Output the [x, y] coordinate of the center of the cell containing the given text.  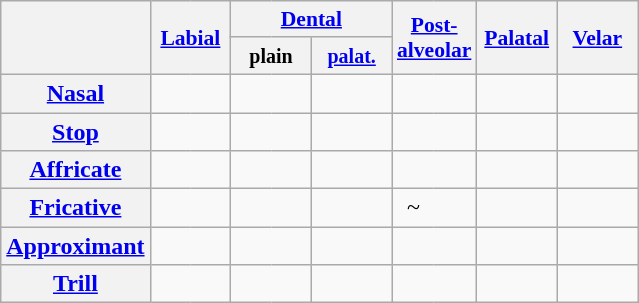
Dental [312, 19]
Nasal [76, 93]
Velar [598, 38]
Trill [76, 284]
palat. [352, 55]
Fricative [76, 208]
Affricate [76, 170]
Approximant [76, 246]
Labial [190, 38]
Post-alveolar [434, 38]
Palatal [516, 38]
Stop [76, 131]
~ [413, 208]
plain [272, 55]
